Extract the [X, Y] coordinate from the center of the cell holding the provided text.  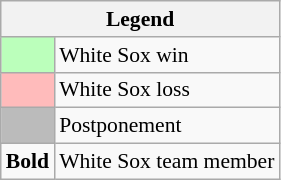
Legend [140, 19]
White Sox loss [166, 90]
White Sox team member [166, 162]
Postponement [166, 126]
White Sox win [166, 55]
Bold [28, 162]
